For the text-containing cell, return its midpoint in (x, y) coordinate format. 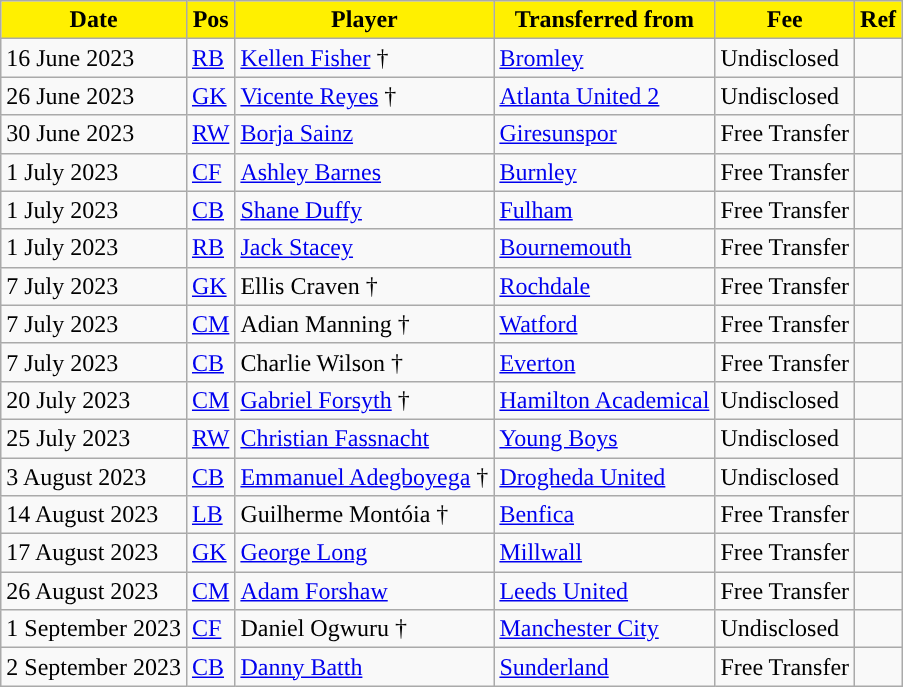
Guilherme Montóia † (364, 515)
Charlie Wilson † (364, 362)
Rochdale (604, 286)
Player (364, 20)
Gabriel Forsyth † (364, 400)
Ellis Craven † (364, 286)
Ashley Barnes (364, 172)
Emmanuel Adegboyega † (364, 477)
Vicente Reyes † (364, 96)
Fee (785, 20)
Bromley (604, 58)
Ref (878, 20)
Fulham (604, 210)
Leeds United (604, 591)
2 September 2023 (94, 667)
Borja Sainz (364, 134)
Jack Stacey (364, 248)
Transferred from (604, 20)
Benfica (604, 515)
1 September 2023 (94, 629)
Date (94, 20)
26 June 2023 (94, 96)
Manchester City (604, 629)
Hamilton Academical (604, 400)
Danny Batth (364, 667)
17 August 2023 (94, 553)
30 June 2023 (94, 134)
Drogheda United (604, 477)
Adian Manning † (364, 324)
Millwall (604, 553)
26 August 2023 (94, 591)
Daniel Ogwuru † (364, 629)
14 August 2023 (94, 515)
Young Boys (604, 438)
Everton (604, 362)
Sunderland (604, 667)
Watford (604, 324)
Giresunspor (604, 134)
Pos (210, 20)
Christian Fassnacht (364, 438)
25 July 2023 (94, 438)
Kellen Fisher † (364, 58)
Burnley (604, 172)
3 August 2023 (94, 477)
20 July 2023 (94, 400)
Atlanta United 2 (604, 96)
George Long (364, 553)
Adam Forshaw (364, 591)
Shane Duffy (364, 210)
Bournemouth (604, 248)
16 June 2023 (94, 58)
LB (210, 515)
